Return the (X, Y) coordinate for the center point of the cell that contains the specified text.  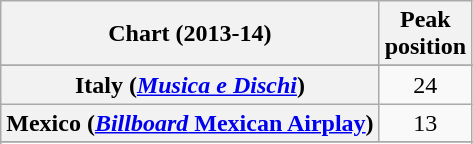
Mexico (Billboard Mexican Airplay) (190, 123)
13 (425, 123)
Chart (2013-14) (190, 34)
Italy (Musica e Dischi) (190, 85)
Peakposition (425, 34)
24 (425, 85)
